Output the (x, y) coordinate of the center of the cell containing the given text.  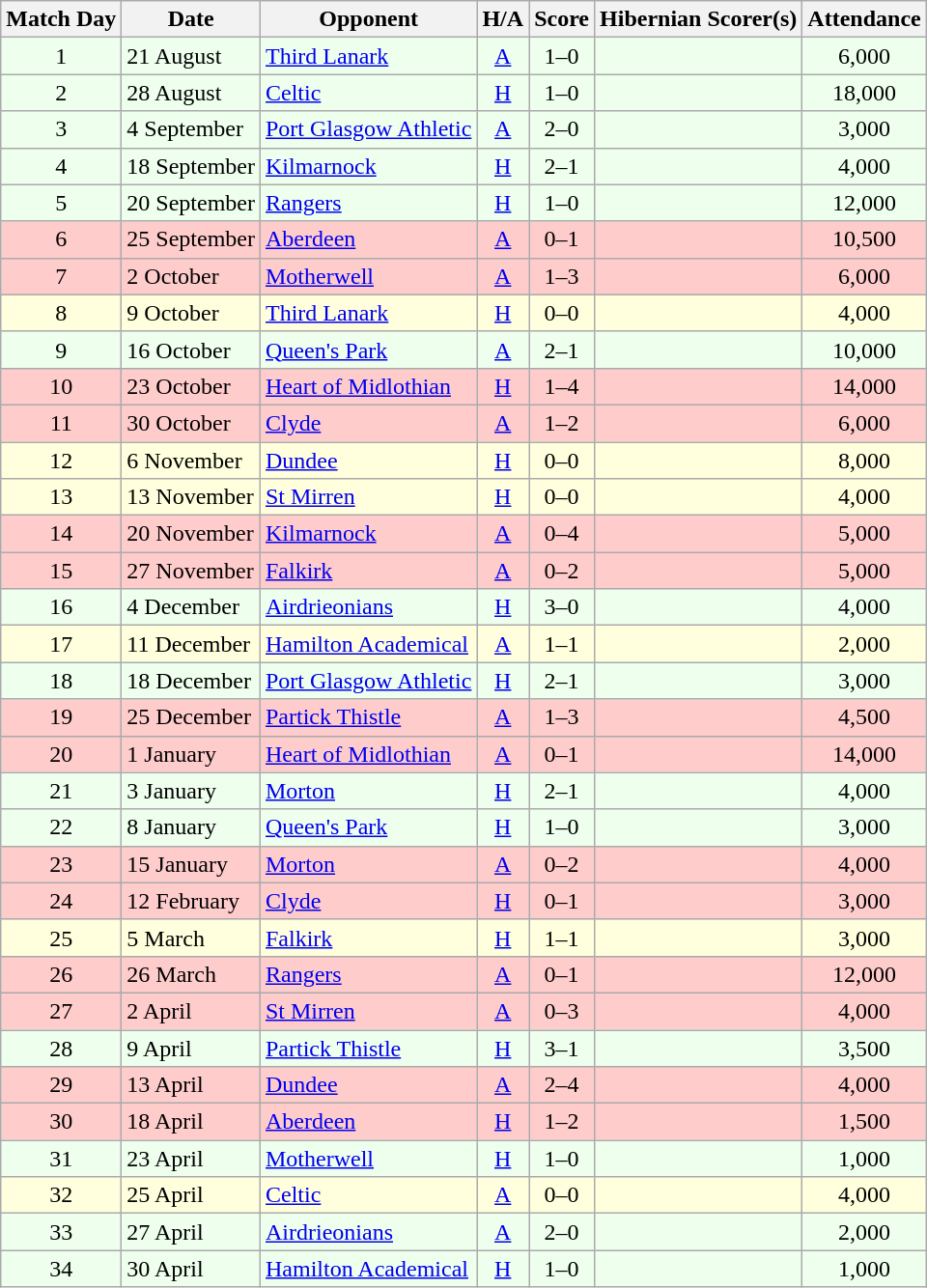
18 (62, 681)
5 March (191, 938)
10,500 (864, 239)
1 January (191, 754)
25 September (191, 239)
2 April (191, 1011)
23 April (191, 1159)
1,500 (864, 1122)
31 (62, 1159)
6 (62, 239)
18 December (191, 681)
8 January (191, 827)
12 (62, 461)
30 (62, 1122)
18 September (191, 166)
21 August (191, 56)
1 (62, 56)
24 (62, 901)
4,500 (864, 717)
12 February (191, 901)
8 (62, 313)
4 (62, 166)
13 November (191, 497)
30 April (191, 1269)
26 March (191, 974)
20 (62, 754)
3–1 (562, 1048)
28 August (191, 93)
2 (62, 93)
19 (62, 717)
Score (562, 19)
15 (62, 571)
1–4 (562, 386)
3 January (191, 791)
25 December (191, 717)
Match Day (62, 19)
3 (62, 129)
Opponent (368, 19)
22 (62, 827)
7 (62, 276)
2 October (191, 276)
18,000 (864, 93)
9 (62, 350)
16 (62, 607)
4 September (191, 129)
H/A (503, 19)
32 (62, 1195)
30 October (191, 423)
34 (62, 1269)
18 April (191, 1122)
33 (62, 1232)
Date (191, 19)
14 (62, 534)
3–0 (562, 607)
17 (62, 644)
5 (62, 203)
2–4 (562, 1085)
29 (62, 1085)
11 December (191, 644)
6 November (191, 461)
0–4 (562, 534)
4 December (191, 607)
23 October (191, 386)
0–3 (562, 1011)
27 April (191, 1232)
28 (62, 1048)
13 April (191, 1085)
27 November (191, 571)
25 April (191, 1195)
26 (62, 974)
11 (62, 423)
Attendance (864, 19)
3,500 (864, 1048)
10,000 (864, 350)
27 (62, 1011)
15 January (191, 864)
Hibernian Scorer(s) (699, 19)
8,000 (864, 461)
21 (62, 791)
9 April (191, 1048)
13 (62, 497)
10 (62, 386)
20 September (191, 203)
16 October (191, 350)
23 (62, 864)
9 October (191, 313)
25 (62, 938)
20 November (191, 534)
